Output the (X, Y) coordinate of the center of the cell containing the given text.  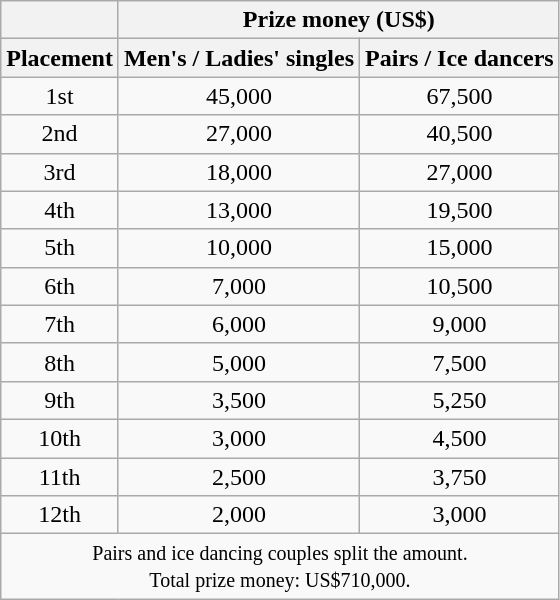
1st (60, 96)
10,000 (238, 248)
4th (60, 210)
Pairs / Ice dancers (460, 58)
12th (60, 515)
3,750 (460, 477)
18,000 (238, 172)
9th (60, 400)
5,250 (460, 400)
2,000 (238, 515)
Prize money (US$) (338, 20)
6,000 (238, 324)
3,500 (238, 400)
5th (60, 248)
Men's / Ladies' singles (238, 58)
7,000 (238, 286)
3rd (60, 172)
11th (60, 477)
4,500 (460, 438)
2nd (60, 134)
15,000 (460, 248)
10,500 (460, 286)
Placement (60, 58)
2,500 (238, 477)
40,500 (460, 134)
13,000 (238, 210)
8th (60, 362)
19,500 (460, 210)
67,500 (460, 96)
7th (60, 324)
7,500 (460, 362)
5,000 (238, 362)
Pairs and ice dancing couples split the amount. Total prize money: US$710,000. (280, 566)
45,000 (238, 96)
10th (60, 438)
9,000 (460, 324)
6th (60, 286)
